Capture the cell that displays the provided text and extract its [x, y] central coordinate. 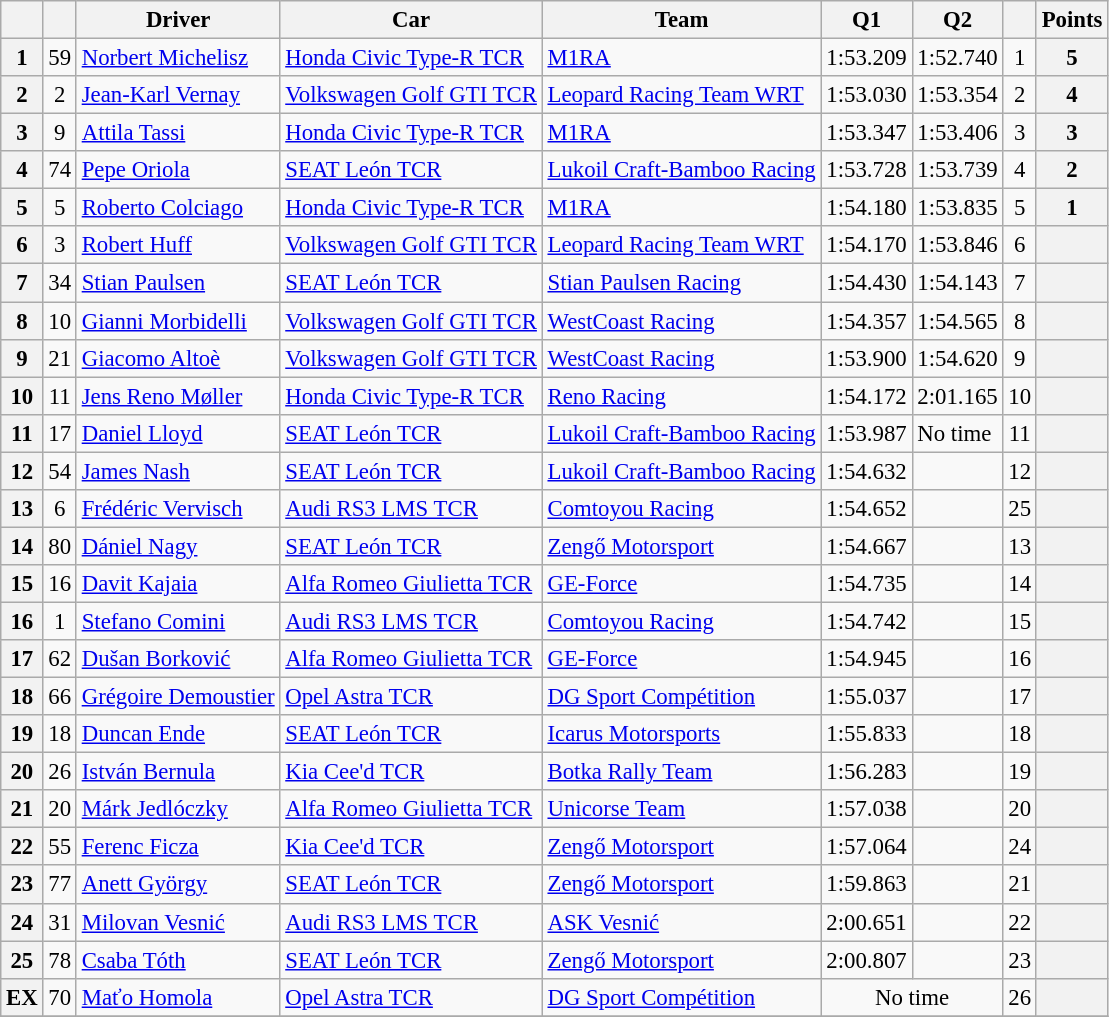
59 [60, 58]
Botka Rally Team [682, 772]
74 [60, 170]
Dániel Nagy [178, 546]
66 [60, 697]
1:54.172 [866, 396]
Ferenc Ficza [178, 847]
1:54.180 [866, 208]
1:54.742 [866, 621]
1:53.347 [866, 133]
78 [60, 960]
1:54.652 [866, 509]
80 [60, 546]
1:57.038 [866, 809]
2:00.807 [866, 960]
1:54.143 [958, 283]
1:53.835 [958, 208]
Unicorse Team [682, 809]
1:54.620 [958, 358]
Milovan Vesnić [178, 922]
1:55.037 [866, 697]
54 [60, 471]
1:54.430 [866, 283]
Márk Jedlóczky [178, 809]
62 [60, 659]
1:59.863 [866, 885]
1:54.632 [866, 471]
Csaba Tóth [178, 960]
Giacomo Altoè [178, 358]
1:53.728 [866, 170]
70 [60, 997]
1:53.354 [958, 95]
Stefano Comini [178, 621]
Attila Tassi [178, 133]
31 [60, 922]
Jean-Karl Vernay [178, 95]
77 [60, 885]
Anett György [178, 885]
34 [60, 283]
Q1 [866, 20]
1:53.739 [958, 170]
Jens Reno Møller [178, 396]
Driver [178, 20]
1:53.209 [866, 58]
1:56.283 [866, 772]
1:57.064 [866, 847]
1:53.406 [958, 133]
Car [411, 20]
1:54.357 [866, 321]
1:54.945 [866, 659]
James Nash [178, 471]
Maťo Homola [178, 997]
Roberto Colciago [178, 208]
1:54.735 [866, 584]
2:01.165 [958, 396]
ASK Vesnić [682, 922]
1:54.667 [866, 546]
1:53.900 [866, 358]
Norbert Michelisz [178, 58]
István Bernula [178, 772]
1:52.740 [958, 58]
2:00.651 [866, 922]
Grégoire Demoustier [178, 697]
EX [22, 997]
Dušan Borković [178, 659]
Duncan Ende [178, 734]
Daniel Lloyd [178, 433]
Robert Huff [178, 245]
Team [682, 20]
Points [1072, 20]
1:54.565 [958, 321]
1:53.987 [866, 433]
Stian Paulsen [178, 283]
Icarus Motorsports [682, 734]
1:53.846 [958, 245]
Pepe Oriola [178, 170]
1:53.030 [866, 95]
Reno Racing [682, 396]
Q2 [958, 20]
1:54.170 [866, 245]
Davit Kajaia [178, 584]
55 [60, 847]
Gianni Morbidelli [178, 321]
Frédéric Vervisch [178, 509]
Stian Paulsen Racing [682, 283]
1:55.833 [866, 734]
